Find where the given text appears and provide that cell's center as [x, y] coordinate. 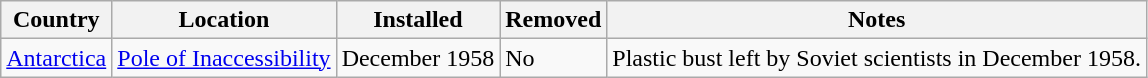
Pole of Inaccessibility [224, 58]
Location [224, 20]
Country [56, 20]
Notes [877, 20]
Plastic bust left by Soviet scientists in December 1958. [877, 58]
Installed [418, 20]
No [554, 58]
December 1958 [418, 58]
Antarctica [56, 58]
Removed [554, 20]
